From the cell containing the given text, extract its center point as (X, Y) coordinate. 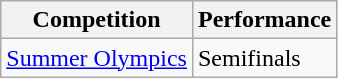
Summer Olympics (97, 58)
Semifinals (264, 58)
Competition (97, 20)
Performance (264, 20)
